Provide the [x, y] coordinate of the cell's center where the given text is located.  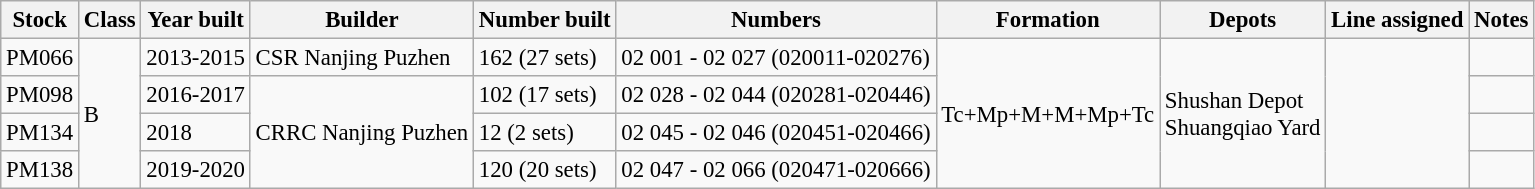
02 047 - 02 066 (020471-020666) [776, 170]
Depots [1243, 20]
PM134 [40, 133]
Stock [40, 20]
2016-2017 [196, 95]
2018 [196, 133]
120 (20 sets) [545, 170]
Year built [196, 20]
12 (2 sets) [545, 133]
2013-2015 [196, 58]
Line assigned [1398, 20]
02 001 - 02 027 (020011-020276) [776, 58]
02 045 - 02 046 (020451-020466) [776, 133]
Numbers [776, 20]
PM138 [40, 170]
Number built [545, 20]
CRRC Nanjing Puzhen [362, 132]
162 (27 sets) [545, 58]
PM098 [40, 95]
2019-2020 [196, 170]
Formation [1048, 20]
Shushan DepotShuangqiao Yard [1243, 114]
Class [110, 20]
Notes [1502, 20]
PM066 [40, 58]
Builder [362, 20]
CSR Nanjing Puzhen [362, 58]
02 028 - 02 044 (020281-020446) [776, 95]
B [110, 114]
102 (17 sets) [545, 95]
Tc+Mp+M+M+Mp+Tc [1048, 114]
